Scan for the cell matching the given text and deliver its [X, Y] coordinate at center. 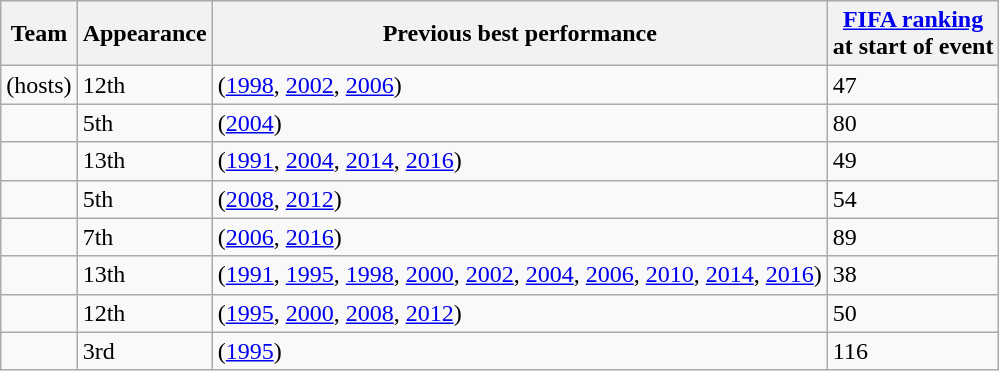
Appearance [144, 34]
(hosts) [39, 85]
(1991, 1995, 1998, 2000, 2002, 2004, 2006, 2010, 2014, 2016) [520, 275]
(1995) [520, 351]
Team [39, 34]
(2008, 2012) [520, 199]
(2004) [520, 123]
54 [913, 199]
49 [913, 161]
(1991, 2004, 2014, 2016) [520, 161]
89 [913, 237]
(1998, 2002, 2006) [520, 85]
50 [913, 313]
116 [913, 351]
3rd [144, 351]
47 [913, 85]
(1995, 2000, 2008, 2012) [520, 313]
(2006, 2016) [520, 237]
Previous best performance [520, 34]
80 [913, 123]
38 [913, 275]
7th [144, 237]
FIFA rankingat start of event [913, 34]
